Determine the (X, Y) coordinate at the center of the cell enclosing the given text.  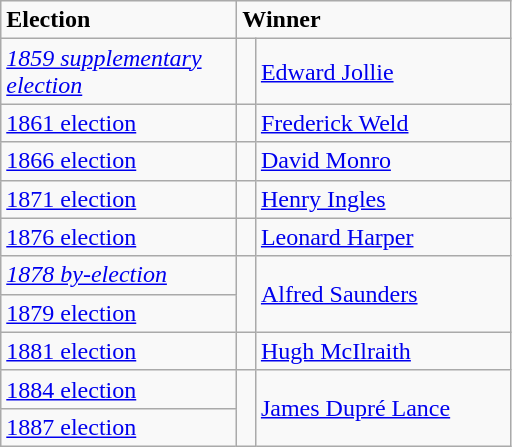
1876 election (119, 237)
1878 by-election (119, 275)
Frederick Weld (382, 123)
Winner (374, 20)
1866 election (119, 161)
Henry Ingles (382, 199)
1871 election (119, 199)
Leonard Harper (382, 237)
1861 election (119, 123)
1884 election (119, 389)
1859 supplementary election (119, 72)
David Monro (382, 161)
1881 election (119, 351)
Edward Jollie (382, 72)
1887 election (119, 427)
1879 election (119, 313)
James Dupré Lance (382, 408)
Election (119, 20)
Hugh McIlraith (382, 351)
Alfred Saunders (382, 294)
